Determine the [x, y] coordinate at the center of the cell enclosing the given text.  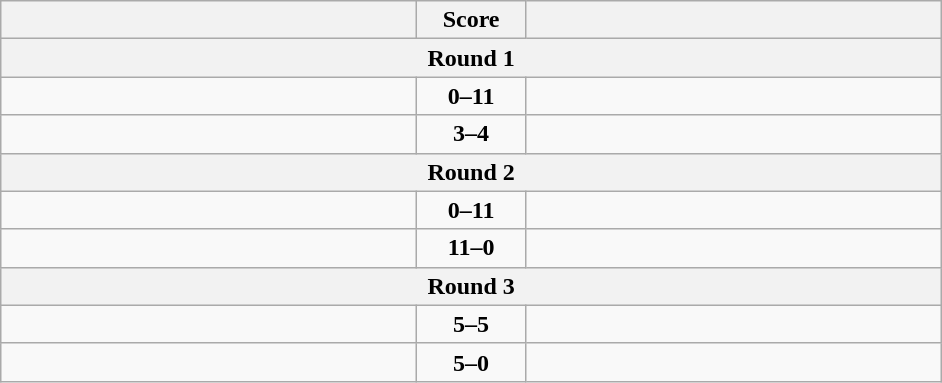
5–0 [472, 362]
Round 2 [472, 172]
5–5 [472, 324]
Round 3 [472, 286]
Score [472, 20]
3–4 [472, 134]
Round 1 [472, 58]
11–0 [472, 248]
